Scan for the cell matching the given text and deliver its (X, Y) coordinate at center. 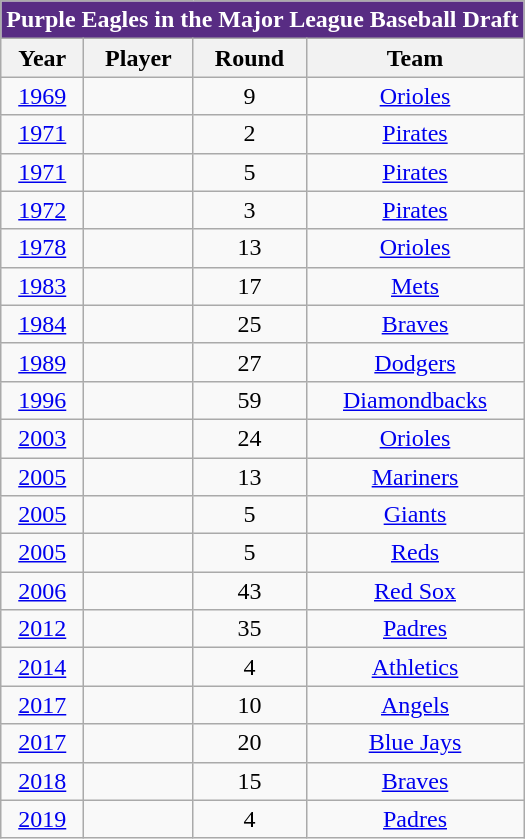
35 (250, 629)
Giants (415, 515)
2 (250, 134)
3 (250, 210)
1983 (42, 286)
2019 (42, 819)
27 (250, 362)
Blue Jays (415, 743)
25 (250, 324)
Athletics (415, 667)
15 (250, 781)
10 (250, 705)
1969 (42, 96)
59 (250, 400)
Player (138, 58)
43 (250, 591)
17 (250, 286)
1972 (42, 210)
24 (250, 438)
Reds (415, 553)
Red Sox (415, 591)
Team (415, 58)
1996 (42, 400)
Mariners (415, 477)
2018 (42, 781)
Year (42, 58)
Round (250, 58)
20 (250, 743)
1984 (42, 324)
1978 (42, 248)
2006 (42, 591)
Diamondbacks (415, 400)
Dodgers (415, 362)
2014 (42, 667)
9 (250, 96)
2012 (42, 629)
Angels (415, 705)
Purple Eagles in the Major League Baseball Draft (262, 20)
Mets (415, 286)
2003 (42, 438)
1989 (42, 362)
